Find where the given text appears and provide that cell's center as [X, Y] coordinate. 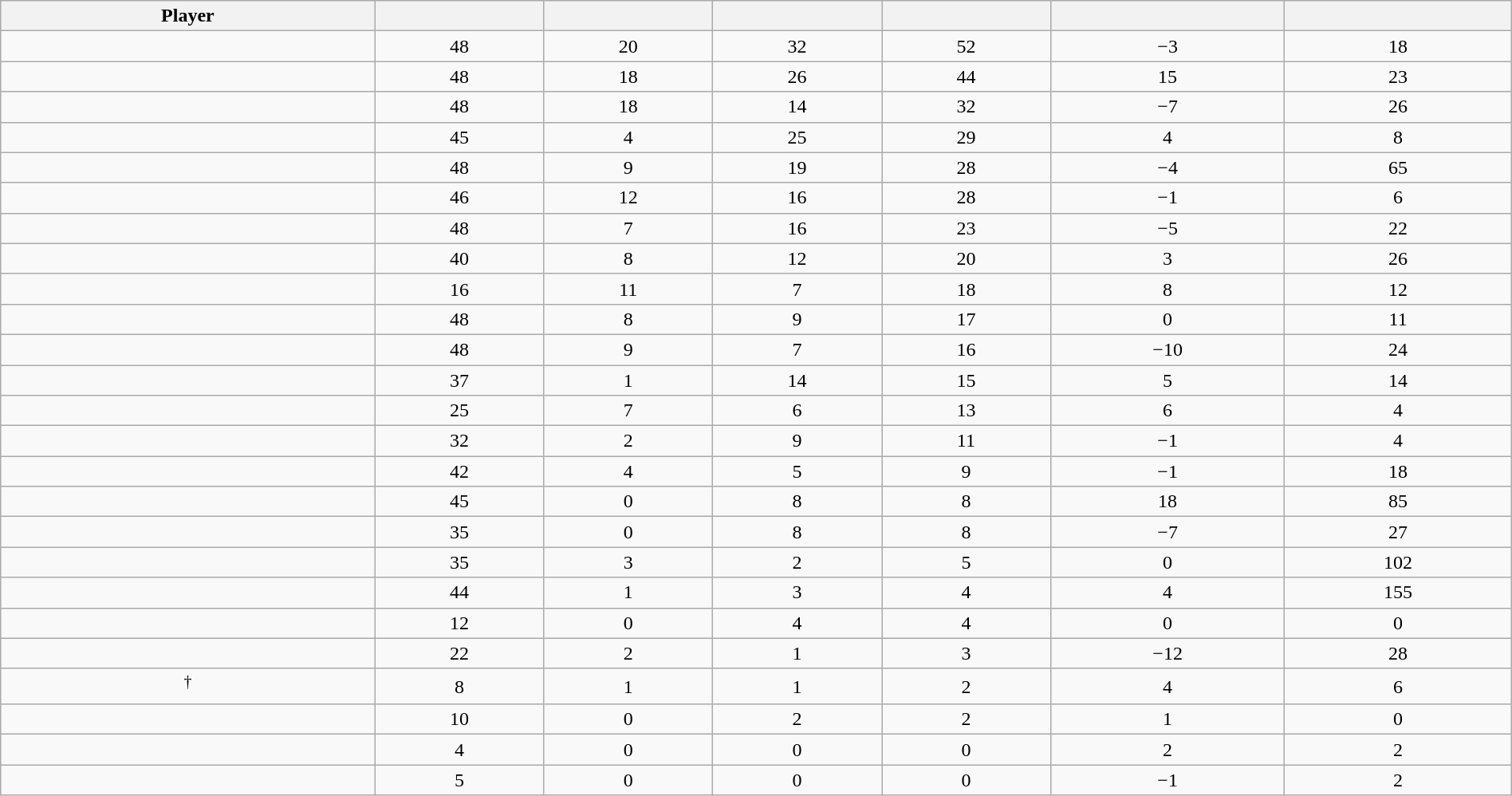
46 [459, 198]
10 [459, 719]
40 [459, 258]
−10 [1167, 349]
102 [1398, 562]
52 [967, 46]
−12 [1167, 653]
65 [1398, 167]
† [188, 686]
85 [1398, 502]
13 [967, 411]
27 [1398, 532]
37 [459, 380]
19 [797, 167]
Player [188, 16]
17 [967, 319]
−3 [1167, 46]
−4 [1167, 167]
−5 [1167, 228]
24 [1398, 349]
155 [1398, 593]
29 [967, 137]
42 [459, 471]
